Scan for the cell matching the given text and deliver its [X, Y] coordinate at center. 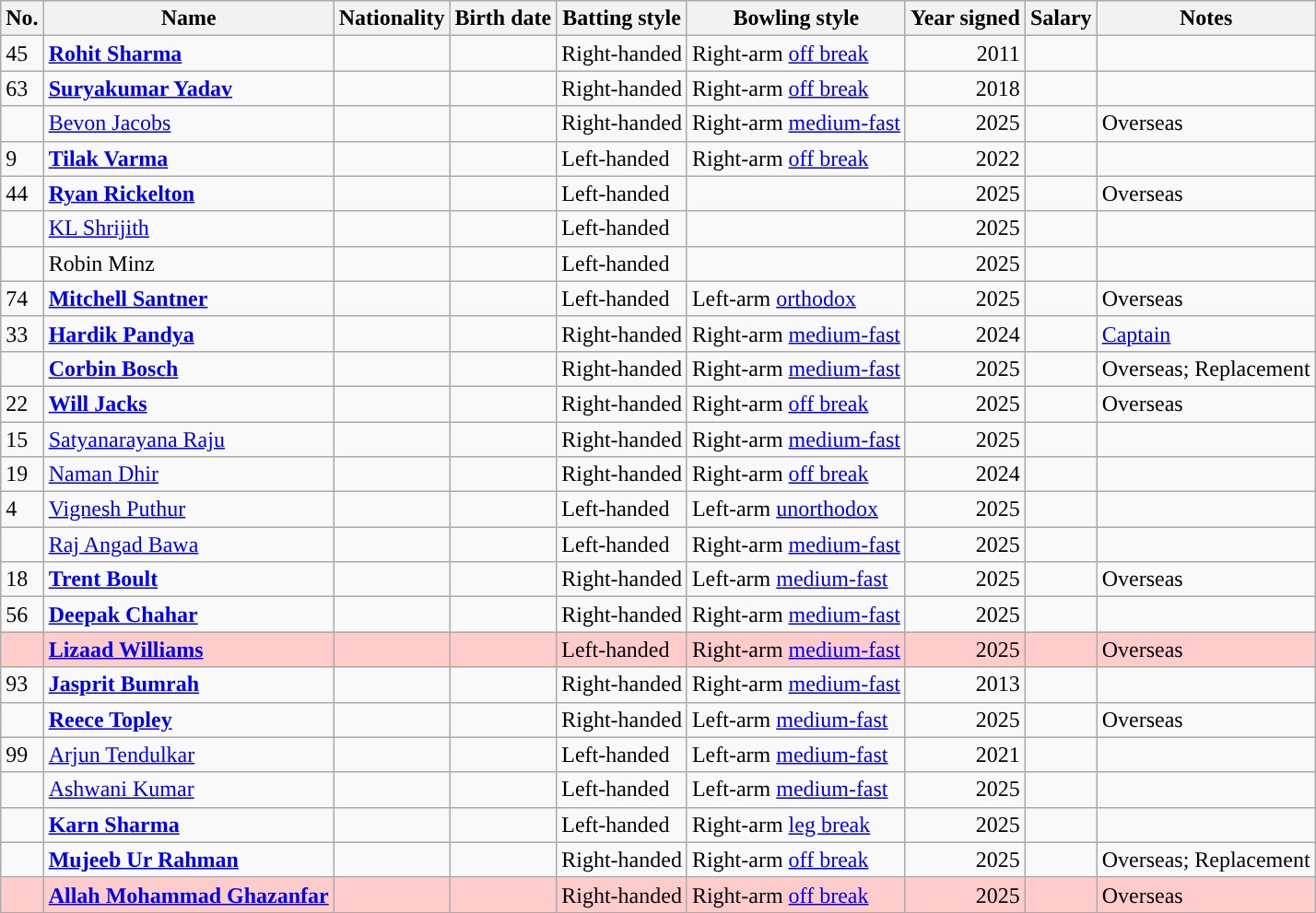
56 [22, 615]
Will Jacks [188, 404]
Name [188, 18]
Deepak Chahar [188, 615]
4 [22, 509]
Mitchell Santner [188, 298]
2022 [965, 158]
Mujeeb Ur Rahman [188, 860]
Corbin Bosch [188, 369]
KL Shrijith [188, 228]
Reece Topley [188, 720]
44 [22, 193]
Bowling style [796, 18]
Allah Mohammad Ghazanfar [188, 895]
2018 [965, 88]
99 [22, 755]
Lizaad Williams [188, 650]
No. [22, 18]
Notes [1205, 18]
Ashwani Kumar [188, 790]
Salary [1061, 18]
Nationality [392, 18]
74 [22, 298]
Karn Sharma [188, 825]
Satyanarayana Raju [188, 439]
2011 [965, 53]
Captain [1205, 334]
22 [22, 404]
19 [22, 474]
33 [22, 334]
9 [22, 158]
Rohit Sharma [188, 53]
Birth date [503, 18]
Vignesh Puthur [188, 509]
Naman Dhir [188, 474]
45 [22, 53]
15 [22, 439]
Robin Minz [188, 263]
Trent Boult [188, 579]
Suryakumar Yadav [188, 88]
18 [22, 579]
Year signed [965, 18]
Tilak Varma [188, 158]
Batting style [622, 18]
Hardik Pandya [188, 334]
Jasprit Bumrah [188, 685]
2021 [965, 755]
Left-arm unorthodox [796, 509]
Left-arm orthodox [796, 298]
Arjun Tendulkar [188, 755]
Bevon Jacobs [188, 123]
Raj Angad Bawa [188, 544]
Ryan Rickelton [188, 193]
Right-arm leg break [796, 825]
2013 [965, 685]
63 [22, 88]
93 [22, 685]
